Scan for the cell matching the given text and deliver its [x, y] coordinate at center. 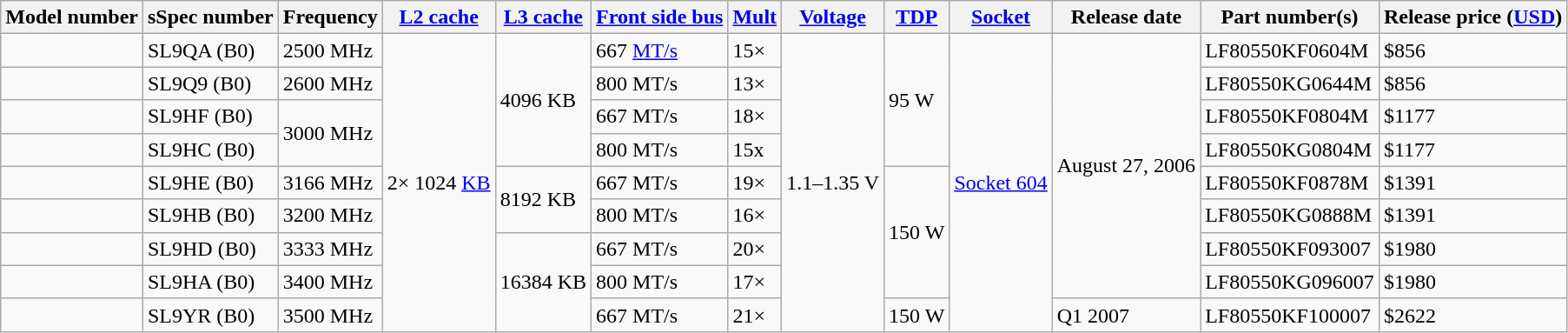
SL9HC (B0) [210, 150]
L3 cache [543, 17]
L2 cache [439, 17]
LF80550KF0804M [1290, 117]
August 27, 2006 [1126, 166]
Model number [72, 17]
3000 MHz [330, 133]
Release price (USD) [1472, 17]
SL9HB (B0) [210, 216]
LF80550KG0804M [1290, 150]
LF80550KF0604M [1290, 50]
18× [755, 117]
Voltage [833, 17]
SL9HA (B0) [210, 282]
13× [755, 83]
$2622 [1472, 315]
LF80550KF0878M [1290, 183]
17× [755, 282]
16384 KB [543, 282]
Socket 604 [1001, 183]
Frequency [330, 17]
TDP [917, 17]
1.1–1.35 V [833, 183]
3333 MHz [330, 249]
SL9QA (B0) [210, 50]
20× [755, 249]
3400 MHz [330, 282]
3166 MHz [330, 183]
Q1 2007 [1126, 315]
SL9HE (B0) [210, 183]
SL9HF (B0) [210, 117]
2500 MHz [330, 50]
LF80550KG0888M [1290, 216]
2× 1024 KB [439, 183]
95 W [917, 100]
Release date [1126, 17]
Front side bus [660, 17]
Part number(s) [1290, 17]
3200 MHz [330, 216]
LF80550KG0644M [1290, 83]
21× [755, 315]
Socket [1001, 17]
LF80550KG096007 [1290, 282]
19× [755, 183]
LF80550KF100007 [1290, 315]
SL9Q9 (B0) [210, 83]
2600 MHz [330, 83]
15x [755, 150]
LF80550KF093007 [1290, 249]
16× [755, 216]
SL9HD (B0) [210, 249]
8192 KB [543, 199]
sSpec number [210, 17]
SL9YR (B0) [210, 315]
3500 MHz [330, 315]
Mult [755, 17]
15× [755, 50]
4096 KB [543, 100]
